Extract the [X, Y] coordinate from the center of the cell holding the provided text.  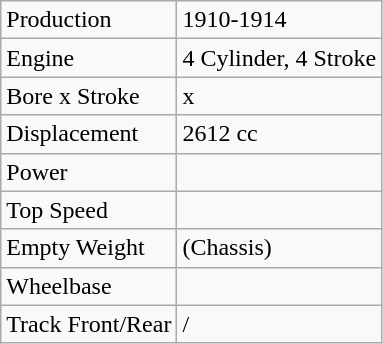
2612 cc [280, 134]
/ [280, 324]
4 Cylinder, 4 Stroke [280, 58]
Wheelbase [89, 286]
Top Speed [89, 210]
Engine [89, 58]
Production [89, 20]
Bore x Stroke [89, 96]
1910-1914 [280, 20]
Empty Weight [89, 248]
Displacement [89, 134]
Power [89, 172]
x [280, 96]
(Chassis) [280, 248]
Track Front/Rear [89, 324]
